Pinpoint the cell where the given text exists, returning its [x, y] midpoint coordinate. 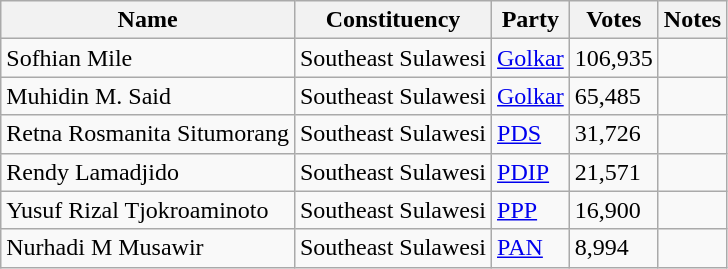
Party [531, 20]
Votes [614, 20]
Nurhadi M Musawir [148, 248]
106,935 [614, 58]
Notes [692, 20]
Muhidin M. Said [148, 96]
PDS [531, 134]
PAN [531, 248]
Rendy Lamadjido [148, 172]
16,900 [614, 210]
PDIP [531, 172]
65,485 [614, 96]
Constituency [392, 20]
21,571 [614, 172]
8,994 [614, 248]
31,726 [614, 134]
Yusuf Rizal Tjokroaminoto [148, 210]
Retna Rosmanita Situmorang [148, 134]
Sofhian Mile [148, 58]
PPP [531, 210]
Name [148, 20]
